Detect which cell encompasses the target text, then output its (X, Y) center coordinate. 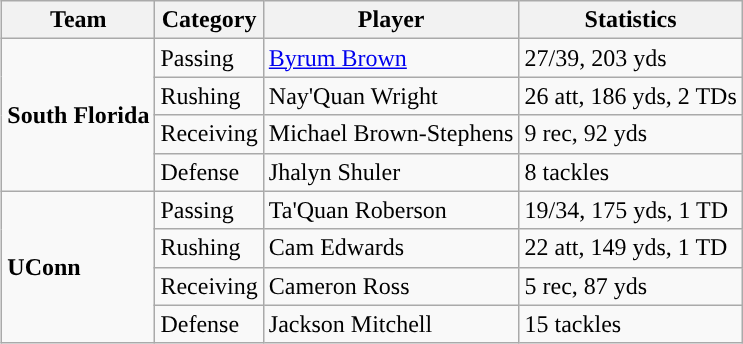
South Florida (78, 115)
27/39, 203 yds (630, 58)
Cam Edwards (391, 248)
26 att, 186 yds, 2 TDs (630, 96)
5 rec, 87 yds (630, 286)
Jackson Mitchell (391, 324)
Player (391, 20)
Michael Brown-Stephens (391, 134)
Ta'Quan Roberson (391, 210)
Statistics (630, 20)
15 tackles (630, 324)
Nay'Quan Wright (391, 96)
Category (209, 20)
Cameron Ross (391, 286)
8 tackles (630, 172)
UConn (78, 267)
19/34, 175 yds, 1 TD (630, 210)
9 rec, 92 yds (630, 134)
Jhalyn Shuler (391, 172)
Byrum Brown (391, 58)
Team (78, 20)
22 att, 149 yds, 1 TD (630, 248)
